Search for the cell housing the specified text and yield its (x, y) center coordinate. 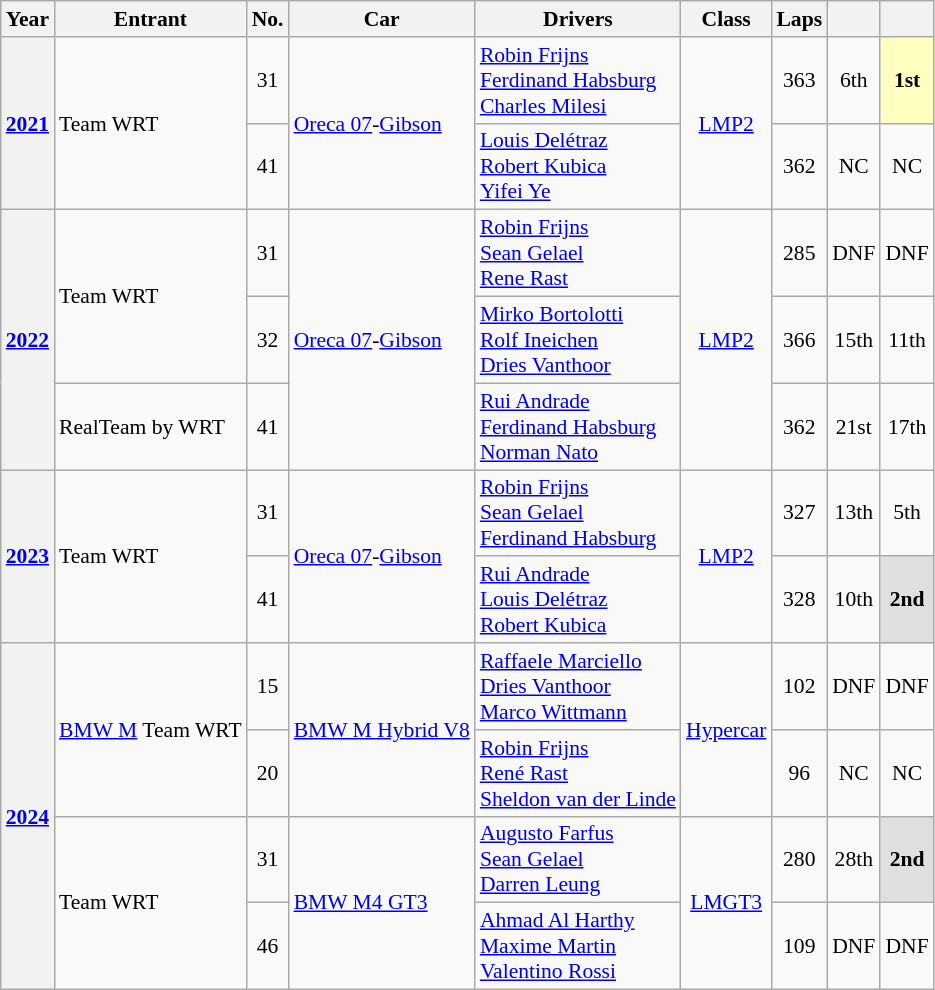
RealTeam by WRT (150, 426)
2024 (28, 816)
28th (854, 860)
285 (799, 254)
Rui Andrade Ferdinand Habsburg Norman Nato (578, 426)
Entrant (150, 19)
32 (268, 340)
Rui Andrade Louis Delétraz Robert Kubica (578, 600)
Robin Frijns Ferdinand Habsburg Charles Milesi (578, 80)
102 (799, 686)
280 (799, 860)
Mirko Bortolotti Rolf Ineichen Dries Vanthoor (578, 340)
BMW M Team WRT (150, 730)
327 (799, 514)
2021 (28, 124)
Drivers (578, 19)
Augusto Farfus Sean Gelael Darren Leung (578, 860)
20 (268, 774)
2022 (28, 340)
5th (906, 514)
Laps (799, 19)
2023 (28, 556)
LMGT3 (726, 902)
BMW M4 GT3 (382, 902)
21st (854, 426)
363 (799, 80)
Robin Frijns Sean Gelael Ferdinand Habsburg (578, 514)
15 (268, 686)
96 (799, 774)
46 (268, 946)
Robin Frijns René Rast Sheldon van der Linde (578, 774)
Year (28, 19)
Raffaele Marciello Dries Vanthoor Marco Wittmann (578, 686)
328 (799, 600)
1st (906, 80)
13th (854, 514)
15th (854, 340)
BMW M Hybrid V8 (382, 730)
Car (382, 19)
10th (854, 600)
11th (906, 340)
6th (854, 80)
Class (726, 19)
Louis Delétraz Robert Kubica Yifei Ye (578, 166)
Hypercar (726, 730)
366 (799, 340)
No. (268, 19)
Ahmad Al Harthy Maxime Martin Valentino Rossi (578, 946)
Robin Frijns Sean Gelael Rene Rast (578, 254)
109 (799, 946)
17th (906, 426)
